Find where the given text appears and provide that cell's center as [x, y] coordinate. 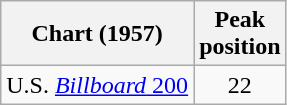
22 [240, 85]
Peakposition [240, 34]
U.S. Billboard 200 [98, 85]
Chart (1957) [98, 34]
